Return the (X, Y) coordinate for the center point of the cell that contains the specified text.  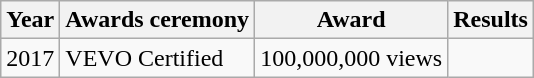
VEVO Certified (158, 58)
Results (491, 20)
Year (30, 20)
2017 (30, 58)
Award (352, 20)
100,000,000 views (352, 58)
Awards ceremony (158, 20)
